From the cell containing the given text, extract its center point as (X, Y) coordinate. 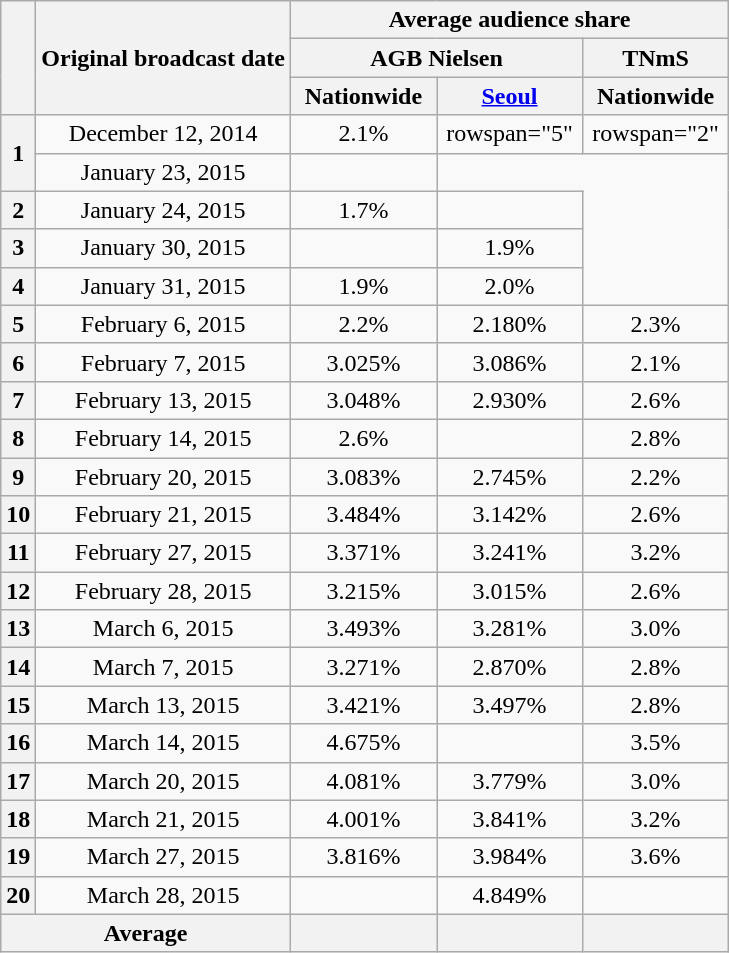
3.015% (509, 591)
February 13, 2015 (164, 400)
3.371% (363, 553)
2.180% (509, 324)
2.0% (509, 286)
2.930% (509, 400)
March 7, 2015 (164, 667)
rowspan="2" (656, 134)
March 20, 2015 (164, 781)
15 (18, 705)
March 27, 2015 (164, 857)
March 13, 2015 (164, 705)
Average audience share (509, 20)
3.984% (509, 857)
3.215% (363, 591)
3.5% (656, 743)
March 21, 2015 (164, 819)
2.745% (509, 477)
3.086% (509, 362)
1.7% (363, 210)
3.6% (656, 857)
2.870% (509, 667)
February 27, 2015 (164, 553)
14 (18, 667)
16 (18, 743)
AGB Nielsen (436, 58)
3.779% (509, 781)
March 14, 2015 (164, 743)
2 (18, 210)
Average (146, 933)
February 14, 2015 (164, 438)
3.421% (363, 705)
6 (18, 362)
February 21, 2015 (164, 515)
18 (18, 819)
February 20, 2015 (164, 477)
4 (18, 286)
4.081% (363, 781)
4.849% (509, 895)
3.281% (509, 629)
3.484% (363, 515)
20 (18, 895)
March 28, 2015 (164, 895)
3 (18, 248)
4.675% (363, 743)
January 30, 2015 (164, 248)
3.493% (363, 629)
February 6, 2015 (164, 324)
December 12, 2014 (164, 134)
19 (18, 857)
February 7, 2015 (164, 362)
TNmS (656, 58)
January 24, 2015 (164, 210)
5 (18, 324)
12 (18, 591)
10 (18, 515)
rowspan="5" (509, 134)
8 (18, 438)
Seoul (509, 96)
3.142% (509, 515)
Original broadcast date (164, 58)
January 31, 2015 (164, 286)
March 6, 2015 (164, 629)
2.3% (656, 324)
7 (18, 400)
February 28, 2015 (164, 591)
3.083% (363, 477)
3.816% (363, 857)
17 (18, 781)
4.001% (363, 819)
13 (18, 629)
3.048% (363, 400)
3.241% (509, 553)
3.841% (509, 819)
3.025% (363, 362)
9 (18, 477)
3.497% (509, 705)
January 23, 2015 (164, 172)
1 (18, 153)
11 (18, 553)
3.271% (363, 667)
